Determine the [X, Y] coordinate at the center of the cell enclosing the given text.  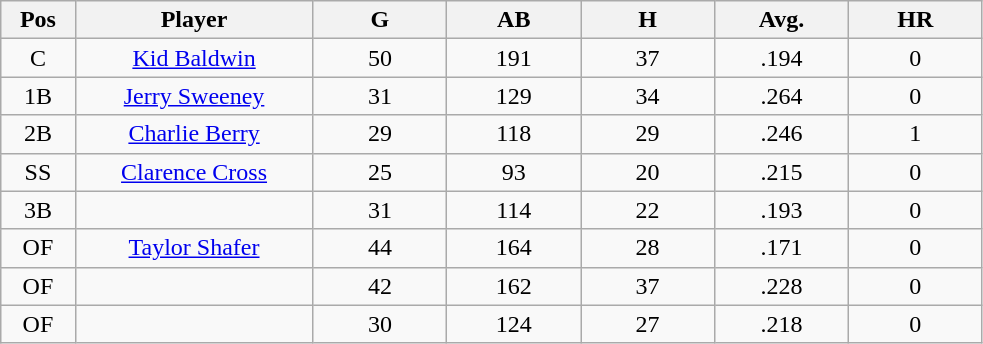
25 [380, 172]
164 [514, 248]
Pos [38, 20]
C [38, 58]
Charlie Berry [194, 134]
118 [514, 134]
28 [648, 248]
.228 [781, 286]
G [380, 20]
Player [194, 20]
Kid Baldwin [194, 58]
SS [38, 172]
34 [648, 96]
2B [38, 134]
Taylor Shafer [194, 248]
27 [648, 324]
.215 [781, 172]
42 [380, 286]
H [648, 20]
114 [514, 210]
44 [380, 248]
129 [514, 96]
191 [514, 58]
1B [38, 96]
22 [648, 210]
20 [648, 172]
.264 [781, 96]
Jerry Sweeney [194, 96]
50 [380, 58]
.218 [781, 324]
Avg. [781, 20]
124 [514, 324]
93 [514, 172]
Clarence Cross [194, 172]
.194 [781, 58]
HR [915, 20]
162 [514, 286]
.171 [781, 248]
.193 [781, 210]
3B [38, 210]
.246 [781, 134]
AB [514, 20]
30 [380, 324]
1 [915, 134]
